Extract the (X, Y) coordinate from the center of the cell holding the provided text.  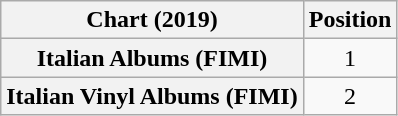
2 (350, 96)
Chart (2019) (152, 20)
1 (350, 58)
Italian Albums (FIMI) (152, 58)
Position (350, 20)
Italian Vinyl Albums (FIMI) (152, 96)
